Find where the given text appears and provide that cell's center as [x, y] coordinate. 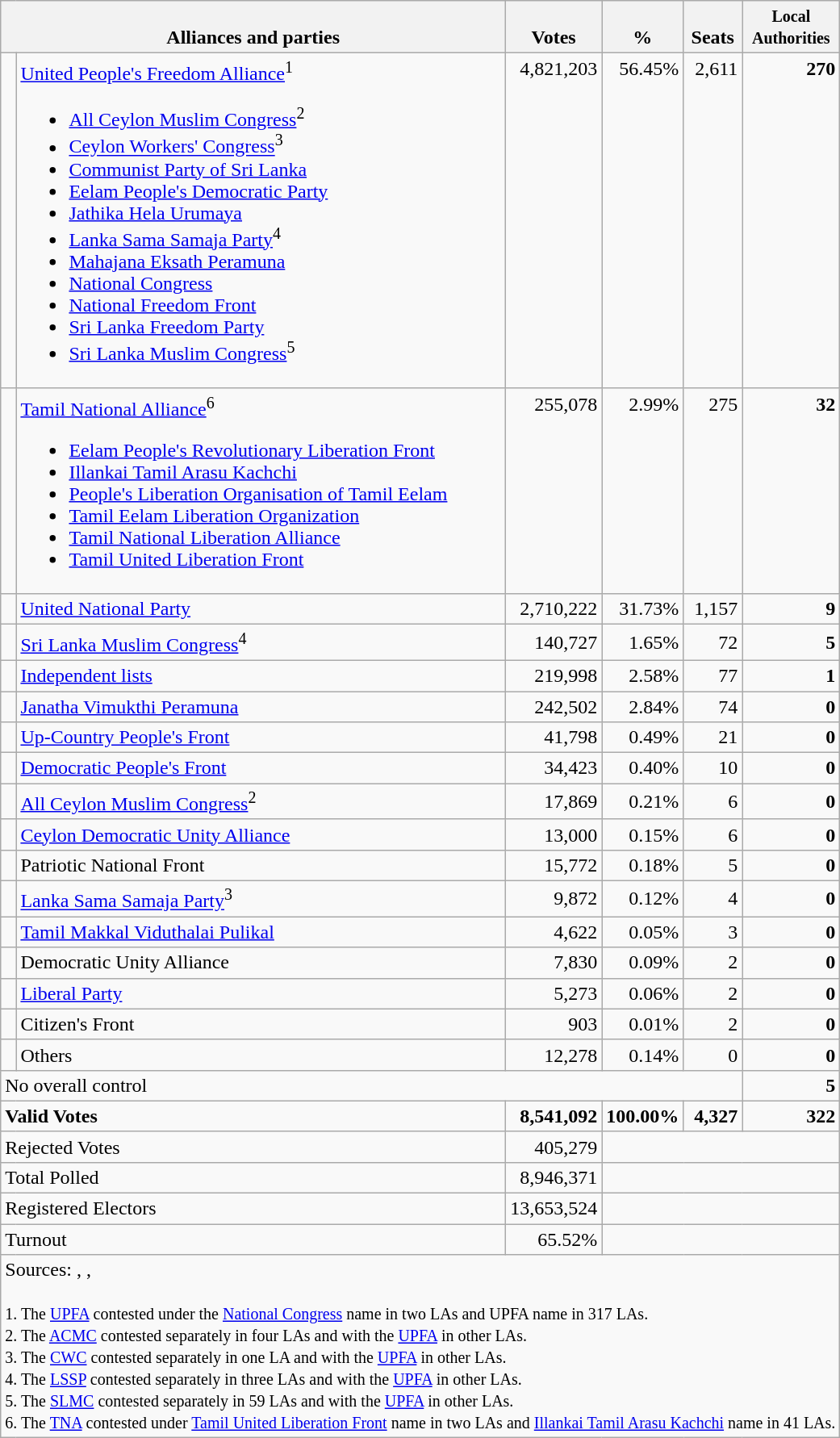
903 [554, 1024]
2,710,222 [554, 609]
5,273 [554, 993]
Turnout [253, 1239]
Lanka Sama Samaja Party3 [261, 899]
7,830 [554, 963]
21 [713, 738]
0.05% [642, 932]
0.49% [642, 738]
% [642, 27]
4,622 [554, 932]
Valid Votes [253, 1116]
Patriotic National Front [261, 865]
0.14% [642, 1055]
100.00% [642, 1116]
12,278 [554, 1055]
2.84% [642, 707]
1,157 [713, 609]
0.09% [642, 963]
405,279 [554, 1147]
9 [791, 609]
2.99% [642, 491]
4,821,203 [554, 221]
Tamil Makkal Viduthalai Pulikal [261, 932]
Liberal Party [261, 993]
Others [261, 1055]
0.12% [642, 899]
2,611 [713, 221]
9,872 [554, 899]
322 [791, 1116]
Total Polled [253, 1177]
10 [713, 768]
15,772 [554, 865]
32 [791, 491]
1 [791, 676]
72 [713, 642]
No overall control [371, 1085]
Democratic People's Front [261, 768]
Citizen's Front [261, 1024]
Up-Country People's Front [261, 738]
0.18% [642, 865]
0.40% [642, 768]
1.65% [642, 642]
77 [713, 676]
Seats [713, 27]
Democratic Unity Alliance [261, 963]
255,078 [554, 491]
41,798 [554, 738]
8,946,371 [554, 1177]
34,423 [554, 768]
United National Party [261, 609]
Janatha Vimukthi Peramuna [261, 707]
8,541,092 [554, 1116]
270 [791, 221]
Independent lists [261, 676]
65.52% [554, 1239]
Ceylon Democratic Unity Alliance [261, 834]
0.15% [642, 834]
275 [713, 491]
0.06% [642, 993]
140,727 [554, 642]
4,327 [713, 1116]
56.45% [642, 221]
Sri Lanka Muslim Congress4 [261, 642]
4 [713, 899]
13,000 [554, 834]
LocalAuthorities [791, 27]
0.01% [642, 1024]
Rejected Votes [253, 1147]
0.21% [642, 802]
219,998 [554, 676]
13,653,524 [554, 1209]
3 [713, 932]
Alliances and parties [253, 27]
Votes [554, 27]
31.73% [642, 609]
2.58% [642, 676]
74 [713, 707]
17,869 [554, 802]
All Ceylon Muslim Congress2 [261, 802]
Registered Electors [253, 1209]
242,502 [554, 707]
